Return the (X, Y) coordinate for the center point of the cell that contains the specified text.  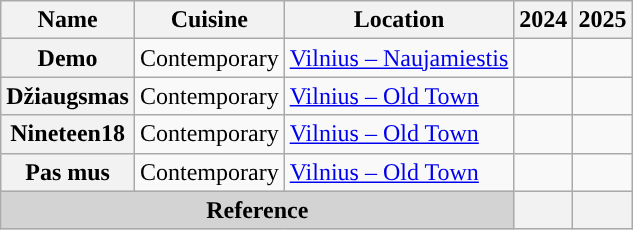
Cuisine (209, 20)
Pas mus (68, 172)
Location (399, 20)
2025 (602, 20)
Reference (258, 210)
Demo (68, 58)
Džiaugsmas (68, 96)
Name (68, 20)
Nineteen18 (68, 134)
Vilnius – Naujamiestis (399, 58)
2024 (544, 20)
